Provide the (x, y) coordinate of the cell's center where the given text is located.  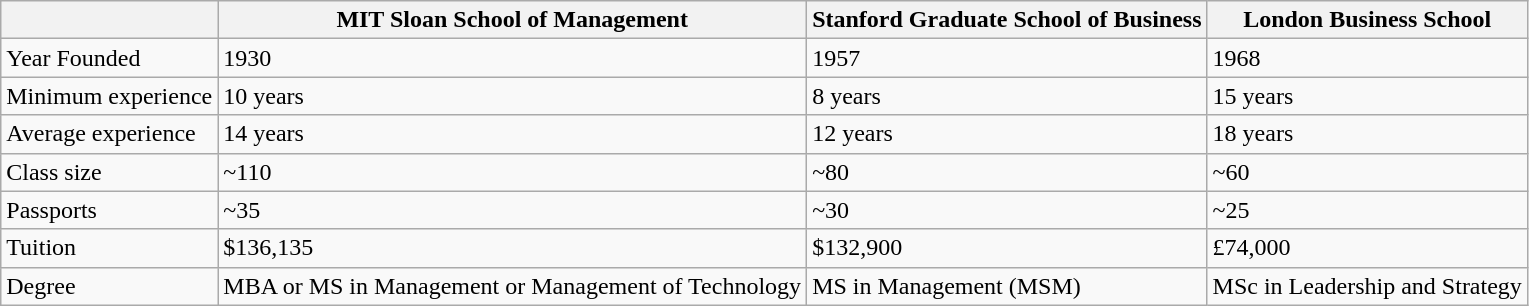
MIT Sloan School of Management (512, 20)
Class size (110, 172)
Tuition (110, 248)
MBA or MS in Management or Management of Technology (512, 286)
~30 (1007, 210)
$132,900 (1007, 248)
MSc in Leadership and Strategy (1367, 286)
~60 (1367, 172)
Year Founded (110, 58)
8 years (1007, 96)
Minimum experience (110, 96)
Stanford Graduate School of Business (1007, 20)
10 years (512, 96)
15 years (1367, 96)
1968 (1367, 58)
1957 (1007, 58)
Average experience (110, 134)
Degree (110, 286)
Passports (110, 210)
£74,000 (1367, 248)
MS in Management (MSM) (1007, 286)
~80 (1007, 172)
18 years (1367, 134)
~35 (512, 210)
$136,135 (512, 248)
1930 (512, 58)
12 years (1007, 134)
~110 (512, 172)
~25 (1367, 210)
14 years (512, 134)
London Business School (1367, 20)
